Extract the (X, Y) coordinate from the center of the cell holding the provided text.  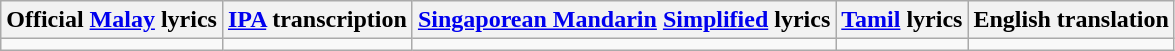
Official Malay lyrics (112, 20)
IPA transcription (317, 20)
Tamil lyrics (902, 20)
Singaporean Mandarin Simplified lyrics (624, 20)
English translation (1071, 20)
